Output the [x, y] coordinate of the center of the cell containing the given text.  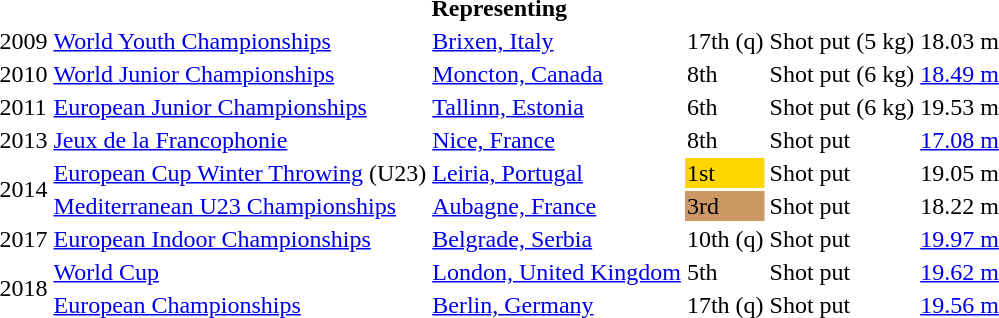
Jeux de la Francophonie [240, 140]
1st [725, 173]
Shot put (5 kg) [842, 41]
European Cup Winter Throwing (U23) [240, 173]
Leiria, Portugal [557, 173]
Mediterranean U23 Championships [240, 206]
European Indoor Championships [240, 239]
European Junior Championships [240, 107]
10th (q) [725, 239]
World Junior Championships [240, 74]
17th (q) [725, 41]
World Cup [240, 272]
6th [725, 107]
5th [725, 272]
Tallinn, Estonia [557, 107]
Brixen, Italy [557, 41]
Nice, France [557, 140]
Moncton, Canada [557, 74]
Belgrade, Serbia [557, 239]
Aubagne, France [557, 206]
3rd [725, 206]
London, United Kingdom [557, 272]
World Youth Championships [240, 41]
